Search for the cell housing the specified text and yield its [X, Y] center coordinate. 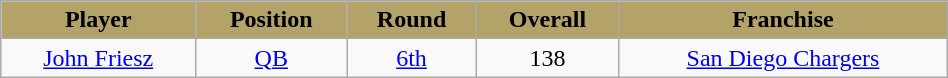
Overall [547, 20]
Franchise [784, 20]
San Diego Chargers [784, 58]
6th [412, 58]
John Friesz [98, 58]
138 [547, 58]
Position [272, 20]
Round [412, 20]
QB [272, 58]
Player [98, 20]
